Detect which cell encompasses the target text, then output its [x, y] center coordinate. 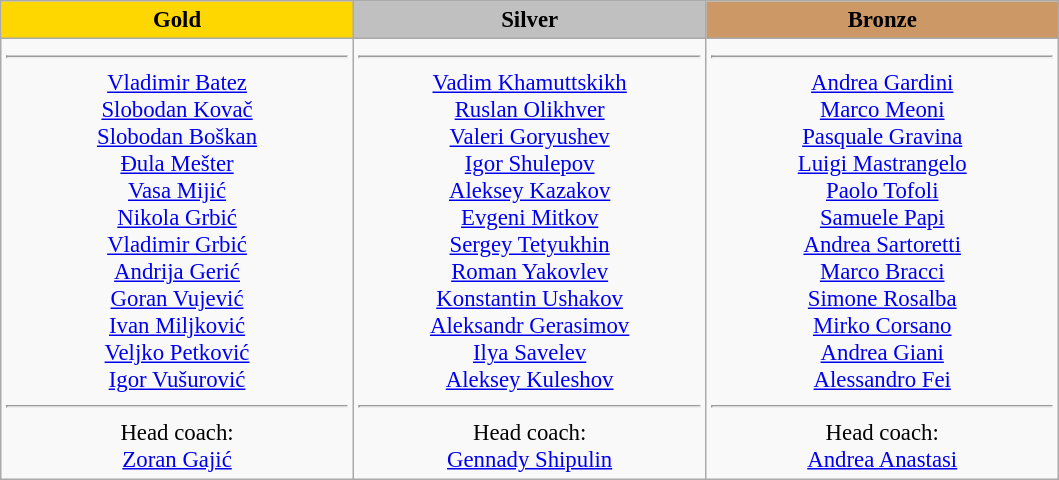
Gold [178, 20]
Bronze [882, 20]
Silver [530, 20]
